Find where the given text appears and provide that cell's center as (X, Y) coordinate. 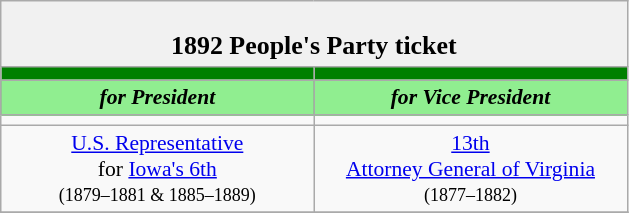
for Vice President (470, 98)
13thAttorney General of Virginia(1877–1882) (470, 170)
U.S. Representativefor Iowa's 6th(1879–1881 & 1885–1889) (158, 170)
1892 People's Party ticket (314, 34)
for President (158, 98)
